Determine the [X, Y] coordinate at the center of the cell enclosing the given text.  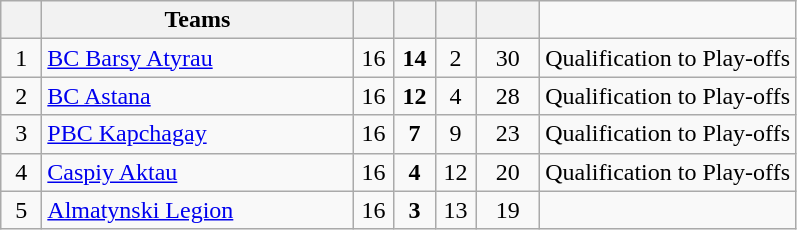
28 [508, 96]
BC Astana [198, 96]
5 [22, 210]
BC Barsy Atyrau [198, 58]
19 [508, 210]
1 [22, 58]
20 [508, 172]
23 [508, 134]
Teams [198, 20]
14 [414, 58]
13 [456, 210]
Caspiy Aktau [198, 172]
Almatynski Legion [198, 210]
7 [414, 134]
30 [508, 58]
9 [456, 134]
PBC Kapchagay [198, 134]
